Extract the [x, y] coordinate from the center of the cell holding the provided text.  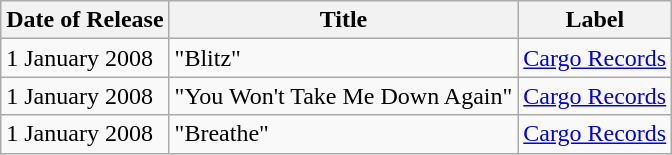
"Breathe" [344, 134]
Date of Release [85, 20]
"You Won't Take Me Down Again" [344, 96]
Label [595, 20]
Title [344, 20]
"Blitz" [344, 58]
